Determine the [x, y] coordinate at the center of the cell enclosing the given text.  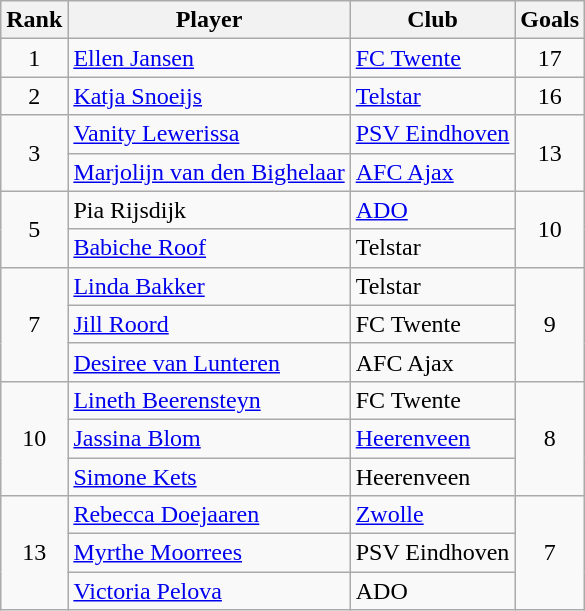
Victoria Pelova [209, 591]
Goals [550, 20]
Myrthe Moorrees [209, 553]
5 [34, 229]
Rebecca Doejaaren [209, 515]
Desiree van Lunteren [209, 362]
1 [34, 58]
2 [34, 96]
Jassina Blom [209, 438]
Ellen Jansen [209, 58]
17 [550, 58]
Katja Snoeijs [209, 96]
16 [550, 96]
Marjolijn van den Bighelaar [209, 172]
Rank [34, 20]
Zwolle [432, 515]
Player [209, 20]
Club [432, 20]
Linda Bakker [209, 286]
Babiche Roof [209, 248]
9 [550, 324]
Simone Kets [209, 477]
Vanity Lewerissa [209, 134]
Jill Roord [209, 324]
8 [550, 438]
Pia Rijsdijk [209, 210]
3 [34, 153]
Lineth Beerensteyn [209, 400]
